Search for the cell housing the specified text and yield its [x, y] center coordinate. 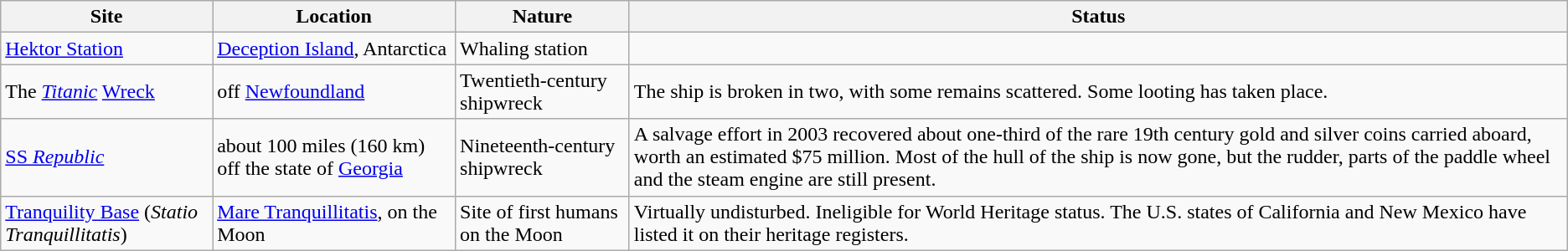
Mare Tranquillitatis, on the Moon [334, 223]
Twentieth-century shipwreck [543, 92]
Location [334, 17]
SS Republic [107, 157]
Status [1098, 17]
Whaling station [543, 49]
The Titanic Wreck [107, 92]
Site of first humans on the Moon [543, 223]
Tranquility Base (Statio Tranquillitatis) [107, 223]
about 100 miles (160 km) off the state of Georgia [334, 157]
Nature [543, 17]
Virtually undisturbed. Ineligible for World Heritage status. The U.S. states of California and New Mexico have listed it on their heritage registers. [1098, 223]
The ship is broken in two, with some remains scattered. Some looting has taken place. [1098, 92]
Deception Island, Antarctica [334, 49]
off Newfoundland [334, 92]
Site [107, 17]
Hektor Station [107, 49]
Nineteenth-century shipwreck [543, 157]
